Scan for the cell matching the given text and deliver its (x, y) coordinate at center. 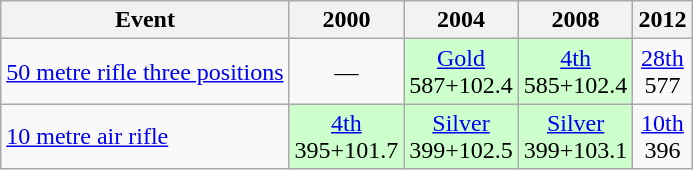
10th396 (662, 136)
Silver399+102.5 (462, 136)
2012 (662, 20)
2000 (346, 20)
— (346, 72)
Silver399+103.1 (576, 136)
4th395+101.7 (346, 136)
Gold587+102.4 (462, 72)
28th577 (662, 72)
2004 (462, 20)
2008 (576, 20)
Event (145, 20)
4th585+102.4 (576, 72)
50 metre rifle three positions (145, 72)
10 metre air rifle (145, 136)
